Find where the given text appears and provide that cell's center as (x, y) coordinate. 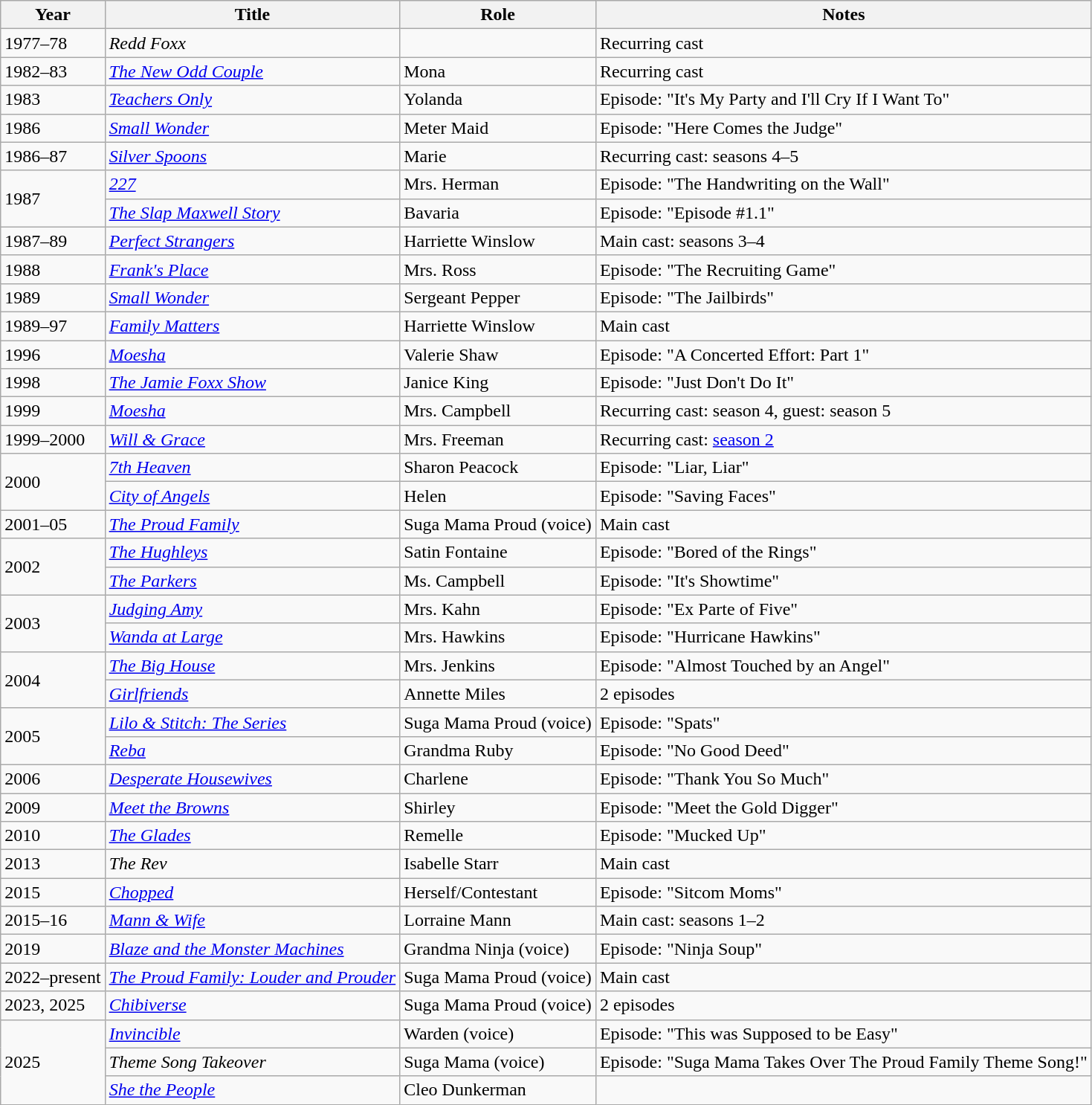
1999 (53, 411)
Blaze and the Monster Machines (253, 949)
1986–87 (53, 156)
Episode: "Here Comes the Judge" (843, 128)
Recurring cast: seasons 4–5 (843, 156)
Yolanda (498, 100)
2005 (53, 736)
Episode: "Just Don't Do It" (843, 383)
1996 (53, 355)
Mrs. Hawkins (498, 637)
2004 (53, 680)
Episode: "Liar, Liar" (843, 468)
2019 (53, 949)
Silver Spoons (253, 156)
Role (498, 15)
Helen (498, 496)
2015–16 (53, 921)
Judging Amy (253, 609)
2022–present (53, 977)
The Hughleys (253, 552)
2003 (53, 623)
Meter Maid (498, 128)
Redd Foxx (253, 43)
Shirley (498, 807)
2002 (53, 567)
Episode: "A Concerted Effort: Part 1" (843, 355)
Recurring cast: season 4, guest: season 5 (843, 411)
The Parkers (253, 581)
1988 (53, 269)
Episode: "Thank You So Much" (843, 779)
Will & Grace (253, 439)
Cleo Dunkerman (498, 1090)
Grandma Ninja (voice) (498, 949)
The Proud Family (253, 524)
Marie (498, 156)
Mona (498, 71)
Main cast: seasons 1–2 (843, 921)
Isabelle Starr (498, 864)
Frank's Place (253, 269)
The Jamie Foxx Show (253, 383)
Episode: "It's Showtime" (843, 581)
Episode: "Spats" (843, 722)
Episode: "Saving Faces" (843, 496)
Episode: "Ninja Soup" (843, 949)
Mrs. Ross (498, 269)
Episode: "This was Supposed to be Easy" (843, 1034)
Annette Miles (498, 694)
Theme Song Takeover (253, 1062)
Episode: "Suga Mama Takes Over The Proud Family Theme Song!" (843, 1062)
The Glades (253, 836)
7th Heaven (253, 468)
2009 (53, 807)
1987 (53, 199)
1987–89 (53, 241)
2013 (53, 864)
Grandma Ruby (498, 750)
Ms. Campbell (498, 581)
Episode: "It's My Party and I'll Cry If I Want To" (843, 100)
Valerie Shaw (498, 355)
1983 (53, 100)
Chopped (253, 892)
2001–05 (53, 524)
Remelle (498, 836)
Warden (voice) (498, 1034)
Suga Mama (voice) (498, 1062)
1986 (53, 128)
Meet the Browns (253, 807)
Janice King (498, 383)
Mrs. Herman (498, 184)
Episode: "Mucked Up" (843, 836)
The New Odd Couple (253, 71)
Satin Fontaine (498, 552)
Invincible (253, 1034)
Charlene (498, 779)
Mrs. Freeman (498, 439)
Main cast: seasons 3–4 (843, 241)
Year (53, 15)
She the People (253, 1090)
Episode: "No Good Deed" (843, 750)
Episode: "Almost Touched by an Angel" (843, 666)
1989–97 (53, 326)
Lorraine Mann (498, 921)
Bavaria (498, 213)
2006 (53, 779)
Episode: "Sitcom Moms" (843, 892)
The Slap Maxwell Story (253, 213)
Mrs. Jenkins (498, 666)
2023, 2025 (53, 1005)
Sergeant Pepper (498, 297)
1999–2000 (53, 439)
Episode: "Episode #1.1" (843, 213)
Mrs. Kahn (498, 609)
2010 (53, 836)
2025 (53, 1062)
Desperate Housewives (253, 779)
Episode: "Hurricane Hawkins" (843, 637)
Girlfriends (253, 694)
Herself/Contestant (498, 892)
Episode: "Bored of the Rings" (843, 552)
2000 (53, 482)
Perfect Strangers (253, 241)
Title (253, 15)
Recurring cast: season 2 (843, 439)
The Rev (253, 864)
1989 (53, 297)
Teachers Only (253, 100)
The Big House (253, 666)
Chibiverse (253, 1005)
2015 (53, 892)
Mann & Wife (253, 921)
Sharon Peacock (498, 468)
Episode: "The Recruiting Game" (843, 269)
Lilo & Stitch: The Series (253, 722)
Notes (843, 15)
1977–78 (53, 43)
Family Matters (253, 326)
Reba (253, 750)
1982–83 (53, 71)
Episode: "The Handwriting on the Wall" (843, 184)
Episode: "The Jailbirds" (843, 297)
Episode: "Ex Parte of Five" (843, 609)
227 (253, 184)
City of Angels (253, 496)
Mrs. Campbell (498, 411)
Episode: "Meet the Gold Digger" (843, 807)
The Proud Family: Louder and Prouder (253, 977)
Wanda at Large (253, 637)
1998 (53, 383)
